From the cell containing the given text, extract its center point as [X, Y] coordinate. 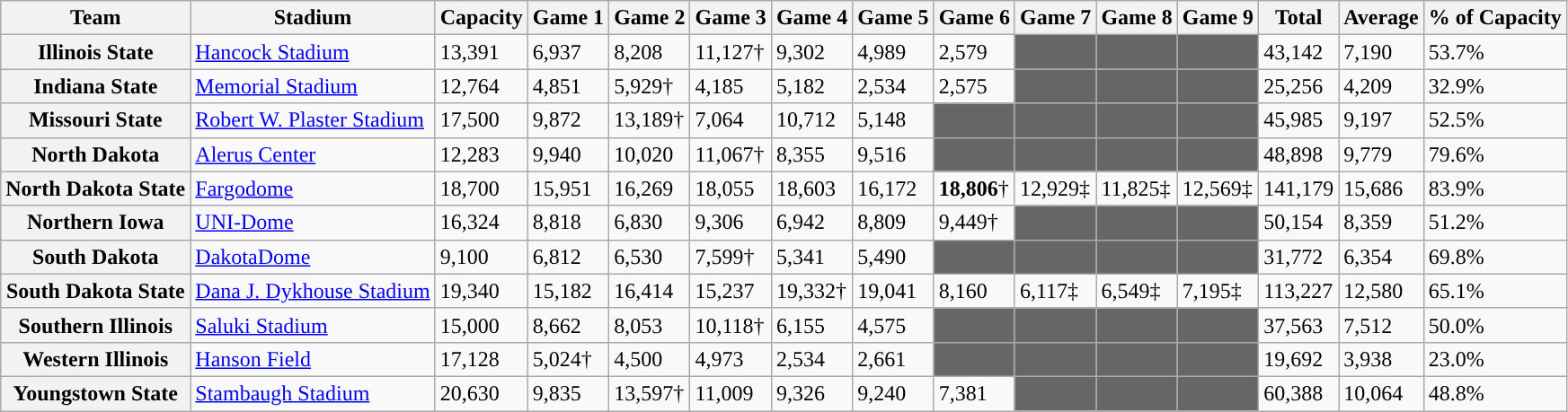
9,197 [1382, 120]
8,809 [893, 223]
9,302 [811, 52]
Memorial Stadium [313, 86]
Game 4 [811, 18]
13,391 [482, 52]
7,064 [731, 120]
16,324 [482, 223]
6,530 [650, 257]
45,985 [1299, 120]
8,359 [1382, 223]
Game 1 [568, 18]
4,575 [893, 325]
32.9% [1495, 86]
5,929† [650, 86]
16,414 [650, 291]
9,240 [893, 393]
11,825‡ [1137, 188]
8,662 [568, 325]
18,603 [811, 188]
12,283 [482, 154]
South Dakota State [95, 291]
8,355 [811, 154]
2,579 [974, 52]
113,227 [1299, 291]
9,306 [731, 223]
17,500 [482, 120]
9,516 [893, 154]
10,020 [650, 154]
Team [95, 18]
5,148 [893, 120]
Alerus Center [313, 154]
10,118† [731, 325]
23.0% [1495, 359]
Indiana State [95, 86]
11,127† [731, 52]
7,381 [974, 393]
Western Illinois [95, 359]
5,490 [893, 257]
UNI-Dome [313, 223]
% of Capacity [1495, 18]
8,208 [650, 52]
6,937 [568, 52]
16,269 [650, 188]
31,772 [1299, 257]
4,209 [1382, 86]
Hancock Stadium [313, 52]
65.1% [1495, 291]
Northern Iowa [95, 223]
Game 3 [731, 18]
4,989 [893, 52]
6,942 [811, 223]
2,661 [893, 359]
9,326 [811, 393]
17,128 [482, 359]
Dana J. Dykhouse Stadium [313, 291]
6,830 [650, 223]
Total [1299, 18]
6,354 [1382, 257]
13,189† [650, 120]
3,938 [1382, 359]
6,155 [811, 325]
North Dakota State [95, 188]
9,872 [568, 120]
25,256 [1299, 86]
83.9% [1495, 188]
37,563 [1299, 325]
18,700 [482, 188]
16,172 [893, 188]
79.6% [1495, 154]
Hanson Field [313, 359]
Game 2 [650, 18]
DakotaDome [313, 257]
9,449† [974, 223]
15,000 [482, 325]
7,190 [1382, 52]
Stambaugh Stadium [313, 393]
20,630 [482, 393]
11,009 [731, 393]
15,182 [568, 291]
9,779 [1382, 154]
69.8% [1495, 257]
Game 8 [1137, 18]
15,951 [568, 188]
50,154 [1299, 223]
8,818 [568, 223]
7,512 [1382, 325]
11,067† [731, 154]
4,185 [731, 86]
Illinois State [95, 52]
12,929‡ [1055, 188]
15,237 [731, 291]
10,712 [811, 120]
Youngstown State [95, 393]
19,340 [482, 291]
Capacity [482, 18]
18,055 [731, 188]
53.7% [1495, 52]
Fargodome [313, 188]
South Dakota [95, 257]
51.2% [1495, 223]
18,806† [974, 188]
4,973 [731, 359]
6,549‡ [1137, 291]
Stadium [313, 18]
9,835 [568, 393]
12,764 [482, 86]
19,692 [1299, 359]
5,341 [811, 257]
60,388 [1299, 393]
Average [1382, 18]
12,580 [1382, 291]
13,597† [650, 393]
12,569‡ [1218, 188]
43,142 [1299, 52]
48,898 [1299, 154]
Game 6 [974, 18]
2,575 [974, 86]
15,686 [1382, 188]
50.0% [1495, 325]
8,160 [974, 291]
Missouri State [95, 120]
6,812 [568, 257]
4,500 [650, 359]
5,024† [568, 359]
141,179 [1299, 188]
4,851 [568, 86]
19,332† [811, 291]
Southern Illinois [95, 325]
Robert W. Plaster Stadium [313, 120]
6,117‡ [1055, 291]
9,100 [482, 257]
Game 9 [1218, 18]
Saluki Stadium [313, 325]
5,182 [811, 86]
7,599† [731, 257]
9,940 [568, 154]
10,064 [1382, 393]
Game 5 [893, 18]
52.5% [1495, 120]
19,041 [893, 291]
48.8% [1495, 393]
North Dakota [95, 154]
8,053 [650, 325]
7,195‡ [1218, 291]
Game 7 [1055, 18]
